Extract the [x, y] coordinate from the center of the cell holding the provided text.  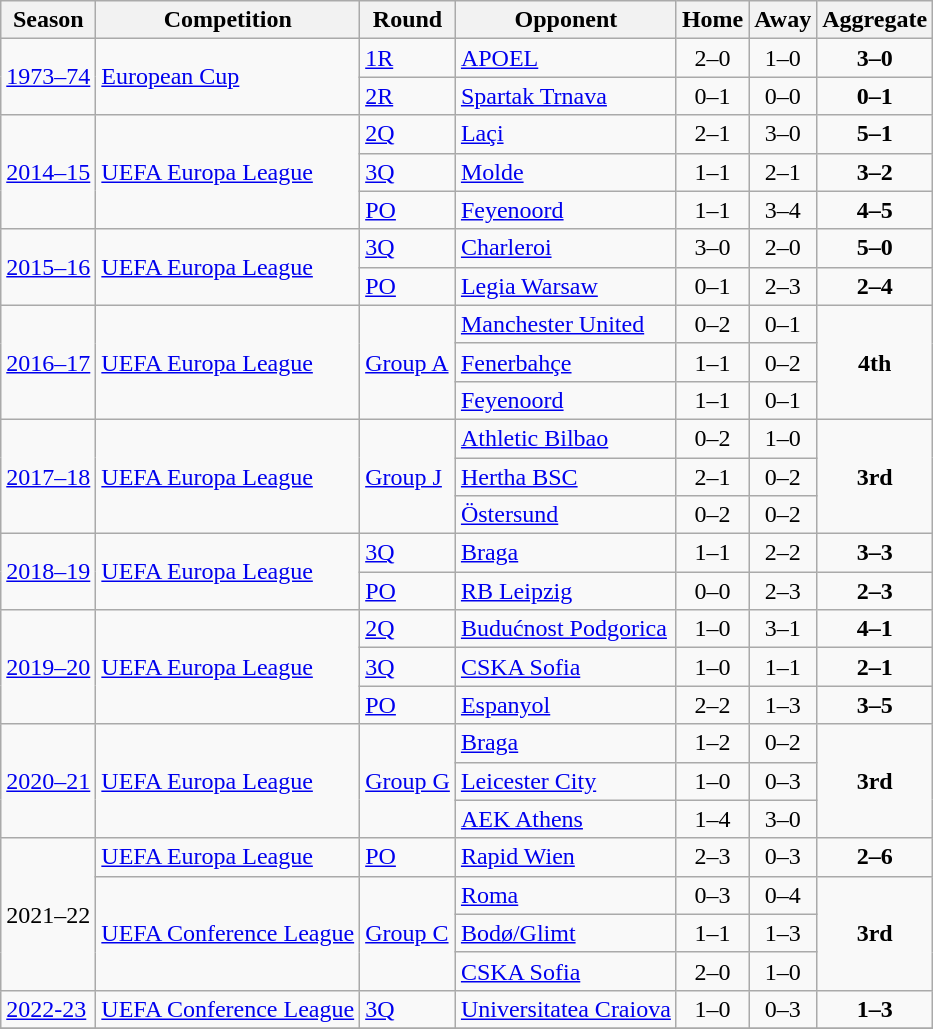
3–4 [783, 210]
3–2 [875, 172]
2R [408, 96]
Away [783, 20]
Östersund [566, 515]
European Cup [228, 77]
Group A [408, 362]
Bodø/Glimt [566, 933]
2020–21 [48, 781]
2017–18 [48, 476]
2014–15 [48, 172]
Manchester United [566, 324]
Group J [408, 476]
Competition [228, 20]
Laçi [566, 134]
Athletic Bilbao [566, 438]
Home [712, 20]
Spartak Trnava [566, 96]
2016–17 [48, 362]
1973–74 [48, 77]
1–4 [712, 819]
Group G [408, 781]
Hertha BSC [566, 477]
2021–22 [48, 914]
3–3 [875, 553]
Season [48, 20]
Roma [566, 895]
4–5 [875, 210]
Legia Warsaw [566, 286]
2018–19 [48, 572]
RB Leipzig [566, 591]
4–1 [875, 629]
Budućnost Podgorica [566, 629]
1–2 [712, 743]
AEK Athens [566, 819]
APOEL [566, 58]
5–0 [875, 248]
Group C [408, 933]
2019–20 [48, 667]
Leicester City [566, 781]
1R [408, 58]
Round [408, 20]
2022-23 [48, 1009]
2–4 [875, 286]
5–1 [875, 134]
Fenerbahçe [566, 362]
Opponent [566, 20]
Universitatea Craiova [566, 1009]
Rapid Wien [566, 857]
Molde [566, 172]
Charleroi [566, 248]
3–5 [875, 705]
2–6 [875, 857]
Espanyol [566, 705]
3–1 [783, 629]
4th [875, 362]
Aggregate [875, 20]
0–4 [783, 895]
2015–16 [48, 267]
